For the text-containing cell, return its midpoint in [x, y] coordinate format. 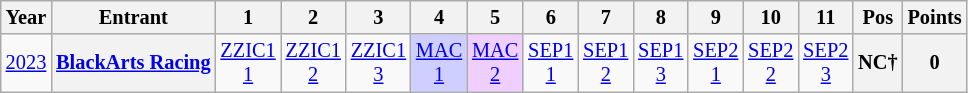
BlackArts Racing [133, 63]
SEP21 [716, 63]
SEP13 [660, 63]
10 [770, 17]
1 [248, 17]
Entrant [133, 17]
0 [935, 63]
3 [378, 17]
2 [314, 17]
SEP11 [550, 63]
MAC1 [439, 63]
7 [606, 17]
11 [826, 17]
8 [660, 17]
Year [26, 17]
ZZIC11 [248, 63]
4 [439, 17]
5 [495, 17]
NC† [878, 63]
SEP22 [770, 63]
Pos [878, 17]
9 [716, 17]
2023 [26, 63]
Points [935, 17]
ZZIC13 [378, 63]
ZZIC12 [314, 63]
MAC2 [495, 63]
6 [550, 17]
SEP23 [826, 63]
SEP12 [606, 63]
